Return (x, y) of the center of cell containing provided text 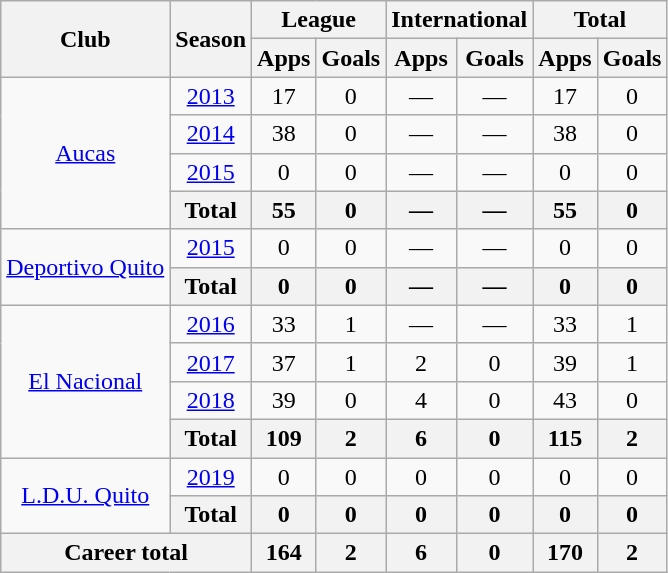
170 (565, 553)
115 (565, 438)
League (319, 20)
2018 (211, 400)
37 (284, 362)
Deportivo Quito (86, 267)
2017 (211, 362)
2016 (211, 324)
Aucas (86, 153)
International (460, 20)
109 (284, 438)
Career total (126, 553)
Club (86, 39)
2014 (211, 134)
4 (422, 400)
164 (284, 553)
L.D.U. Quito (86, 496)
El Nacional (86, 381)
43 (565, 400)
Season (211, 39)
2019 (211, 477)
2013 (211, 96)
